Detect which cell encompasses the target text, then output its (x, y) center coordinate. 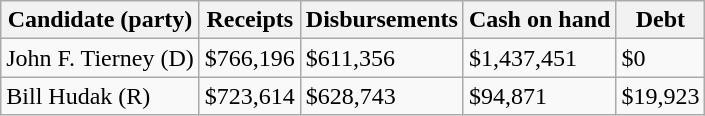
Receipts (250, 20)
$628,743 (382, 96)
$611,356 (382, 58)
$94,871 (539, 96)
$0 (660, 58)
$1,437,451 (539, 58)
Cash on hand (539, 20)
Bill Hudak (R) (100, 96)
Candidate (party) (100, 20)
John F. Tierney (D) (100, 58)
$19,923 (660, 96)
$766,196 (250, 58)
Disbursements (382, 20)
Debt (660, 20)
$723,614 (250, 96)
